From the cell containing the given text, extract its center point as (x, y) coordinate. 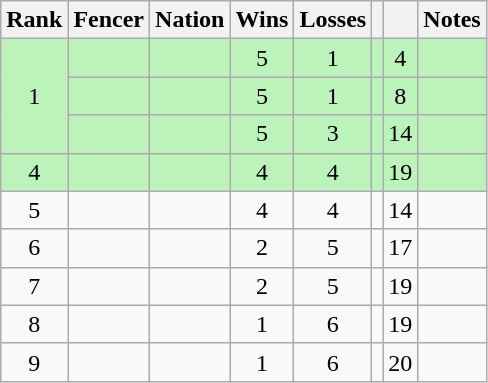
Nation (190, 20)
Wins (262, 20)
20 (400, 362)
Fencer (109, 20)
Losses (333, 20)
Rank (34, 20)
3 (333, 134)
Notes (452, 20)
7 (34, 286)
9 (34, 362)
17 (400, 248)
